Search for the cell housing the specified text and yield its [x, y] center coordinate. 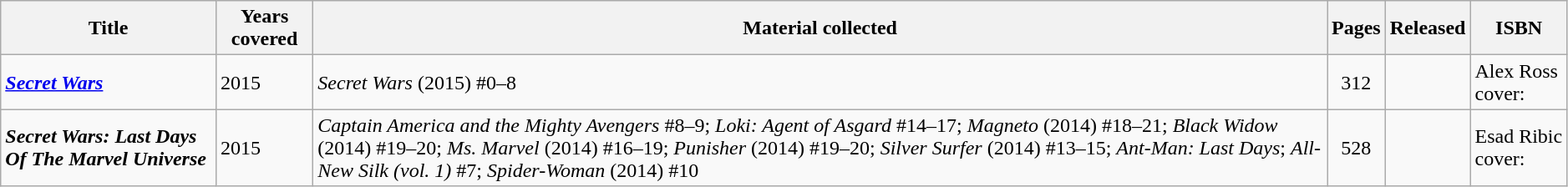
Released [1428, 28]
Secret Wars [109, 82]
528 [1356, 148]
Material collected [820, 28]
Secret Wars: Last Days Of The Marvel Universe [109, 148]
Years covered [264, 28]
ISBN [1519, 28]
Esad Ribic cover: [1519, 148]
Secret Wars (2015) #0–8 [820, 82]
Pages [1356, 28]
Title [109, 28]
312 [1356, 82]
Alex Ross cover: [1519, 82]
